Extract the (X, Y) coordinate from the center of the cell holding the provided text.  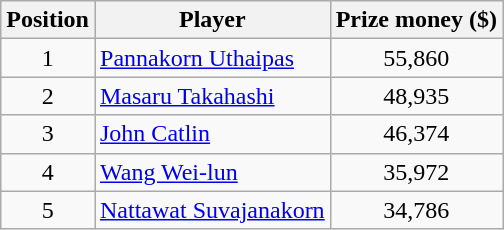
48,935 (416, 96)
2 (48, 96)
3 (48, 134)
46,374 (416, 134)
Wang Wei-lun (212, 172)
Player (212, 20)
55,860 (416, 58)
Position (48, 20)
Prize money ($) (416, 20)
Masaru Takahashi (212, 96)
4 (48, 172)
John Catlin (212, 134)
1 (48, 58)
Nattawat Suvajanakorn (212, 210)
35,972 (416, 172)
5 (48, 210)
Pannakorn Uthaipas (212, 58)
34,786 (416, 210)
